Return (X, Y) of the center of cell containing provided text 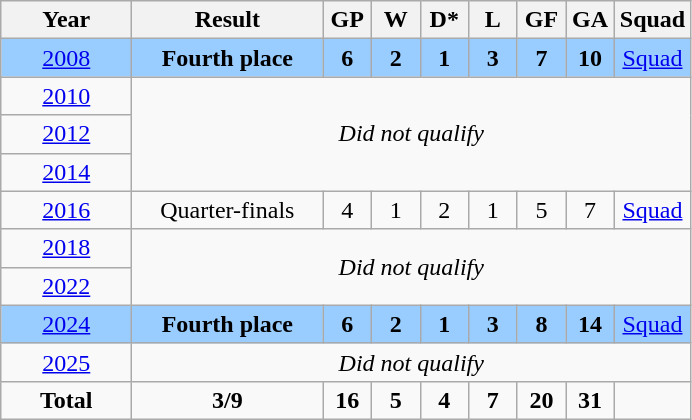
GP (348, 20)
2018 (66, 248)
W (396, 20)
20 (542, 400)
Result (228, 20)
2022 (66, 286)
GA (590, 20)
L (494, 20)
2025 (66, 362)
3/9 (228, 400)
16 (348, 400)
2016 (66, 210)
D* (444, 20)
GF (542, 20)
2012 (66, 134)
Total (66, 400)
2024 (66, 324)
31 (590, 400)
Year (66, 20)
Quarter-finals (228, 210)
2014 (66, 172)
2010 (66, 96)
10 (590, 58)
14 (590, 324)
8 (542, 324)
2008 (66, 58)
